Locate the cell with the specified text and output its (X, Y) center coordinate. 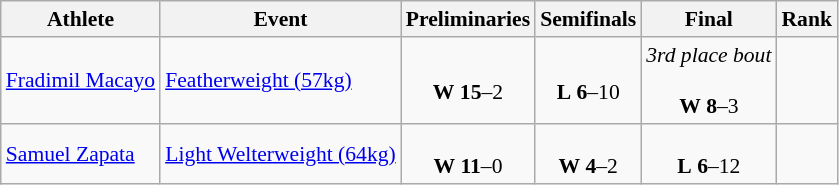
W 15–2 (468, 80)
Preliminaries (468, 19)
W 11–0 (468, 154)
Featherweight (57kg) (280, 80)
Rank (806, 19)
L 6–12 (708, 154)
Athlete (80, 19)
Event (280, 19)
W 4–2 (588, 154)
Light Welterweight (64kg) (280, 154)
Final (708, 19)
Fradimil Macayo (80, 80)
3rd place bout W 8–3 (708, 80)
L 6–10 (588, 80)
Semifinals (588, 19)
Samuel Zapata (80, 154)
